Search for the cell housing the specified text and yield its [X, Y] center coordinate. 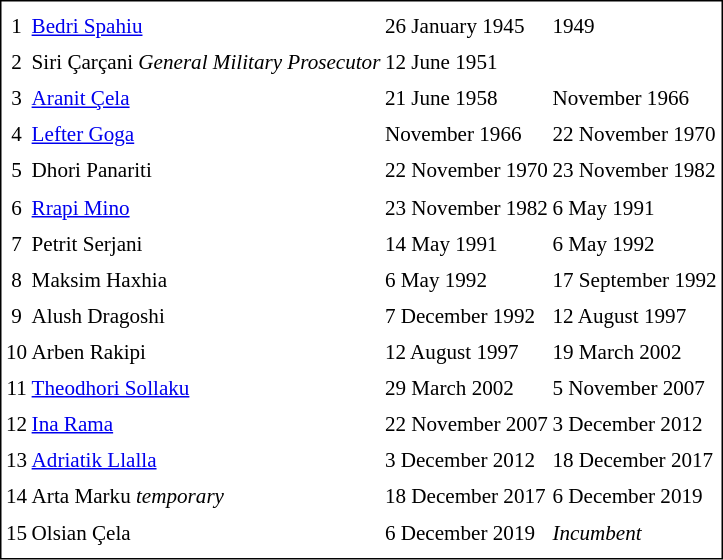
Ina Rama [206, 424]
9 [16, 316]
Petrit Serjani [206, 243]
Theodhori Sollaku [206, 388]
5 November 2007 [634, 388]
8 [16, 280]
Incumbent [634, 533]
Olsian Çela [206, 533]
Siri Çarçani General Military Prosecutor [206, 63]
26 January 1945 [466, 26]
13 [16, 460]
1 [16, 26]
6 May 1991 [634, 207]
7 [16, 243]
Arben Rakipi [206, 352]
4 [16, 135]
7 December 1992 [466, 316]
3 [16, 99]
Arta Marku temporary [206, 497]
19 March 2002 [634, 352]
Rrapi Mino [206, 207]
12 June 1951 [466, 63]
2 [16, 63]
Dhori Panariti [206, 171]
Alush Dragoshi [206, 316]
14 [16, 497]
17 September 1992 [634, 280]
Adriatik Llalla [206, 460]
14 May 1991 [466, 243]
Lefter Goga [206, 135]
22 November 2007 [466, 424]
21 June 1958 [466, 99]
6 [16, 207]
10 [16, 352]
Maksim Haxhia [206, 280]
Bedri Spahiu [206, 26]
29 March 2002 [466, 388]
12 [16, 424]
Aranit Çela [206, 99]
11 [16, 388]
15 [16, 533]
5 [16, 171]
1949 [634, 26]
